Find where the given text appears and provide that cell's center as (x, y) coordinate. 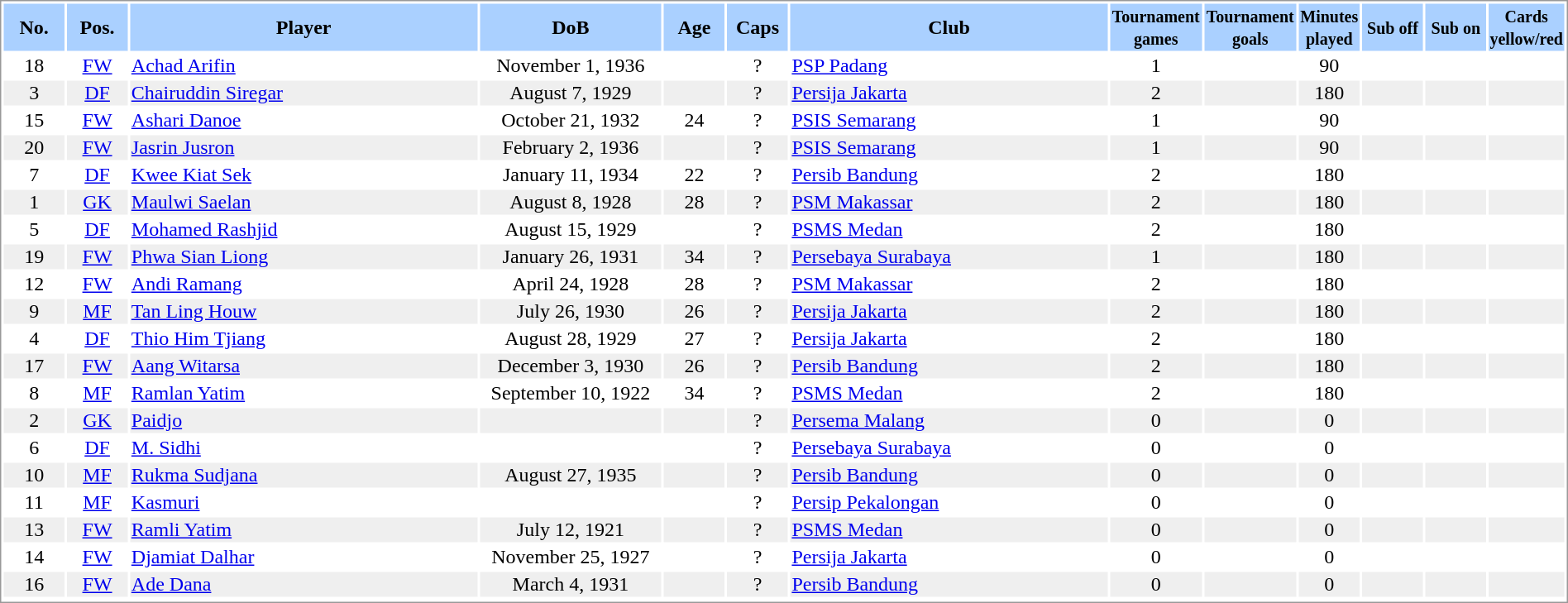
Aang Witarsa (304, 366)
Persema Malang (949, 421)
August 7, 1929 (571, 93)
Ashari Danoe (304, 120)
Club (949, 26)
Kwee Kiat Sek (304, 175)
12 (33, 284)
Age (695, 26)
Rukma Sudjana (304, 476)
Phwa Sian Liong (304, 257)
11 (33, 502)
July 26, 1930 (571, 312)
Pos. (98, 26)
Sub off (1393, 26)
Mohamed Rashjid (304, 229)
April 24, 1928 (571, 284)
22 (695, 175)
Caps (758, 26)
Tournamentgoals (1250, 26)
Chairuddin Siregar (304, 93)
No. (33, 26)
Ramli Yatim (304, 530)
3 (33, 93)
Player (304, 26)
4 (33, 338)
9 (33, 312)
20 (33, 148)
Achad Arifin (304, 65)
Kasmuri (304, 502)
27 (695, 338)
Paidjo (304, 421)
January 11, 1934 (571, 175)
August 27, 1935 (571, 476)
13 (33, 530)
19 (33, 257)
24 (695, 120)
February 2, 1936 (571, 148)
November 25, 1927 (571, 557)
Cardsyellow/red (1527, 26)
September 10, 1922 (571, 393)
Tan Ling Houw (304, 312)
8 (33, 393)
Minutesplayed (1329, 26)
March 4, 1931 (571, 585)
DoB (571, 26)
Maulwi Saelan (304, 203)
January 26, 1931 (571, 257)
Djamiat Dalhar (304, 557)
Tournamentgames (1156, 26)
PSP Padang (949, 65)
Persip Pekalongan (949, 502)
6 (33, 447)
August 15, 1929 (571, 229)
Andi Ramang (304, 284)
August 28, 1929 (571, 338)
5 (33, 229)
July 12, 1921 (571, 530)
10 (33, 476)
17 (33, 366)
August 8, 1928 (571, 203)
December 3, 1930 (571, 366)
16 (33, 585)
14 (33, 557)
Jasrin Jusron (304, 148)
Thio Him Tjiang (304, 338)
October 21, 1932 (571, 120)
November 1, 1936 (571, 65)
M. Sidhi (304, 447)
15 (33, 120)
Ade Dana (304, 585)
18 (33, 65)
Sub on (1456, 26)
Ramlan Yatim (304, 393)
7 (33, 175)
